Search for the cell housing the specified text and yield its (X, Y) center coordinate. 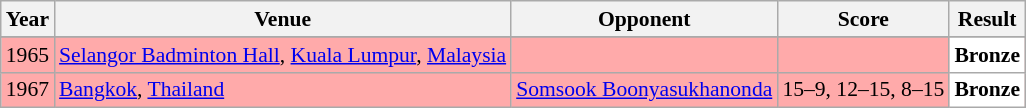
Opponent (644, 19)
Result (987, 19)
1967 (28, 90)
Score (863, 19)
Year (28, 19)
Venue (282, 19)
1965 (28, 55)
Bangkok, Thailand (282, 90)
Selangor Badminton Hall, Kuala Lumpur, Malaysia (282, 55)
Somsook Boonyasukhanonda (644, 90)
15–9, 12–15, 8–15 (863, 90)
